Detect which cell encompasses the target text, then output its (X, Y) center coordinate. 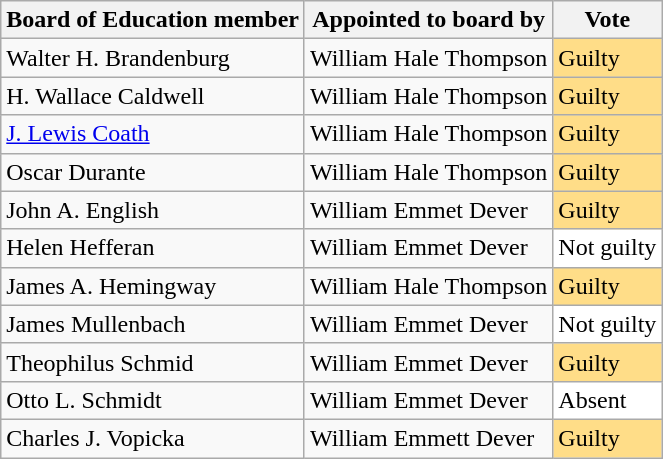
Absent (608, 400)
James A. Hemingway (153, 286)
William Emmett Dever (428, 438)
Helen Hefferan (153, 248)
James Mullenbach (153, 324)
H. Wallace Caldwell (153, 96)
Board of Education member (153, 20)
Appointed to board by (428, 20)
Theophilus Schmid (153, 362)
John A. English (153, 210)
Charles J. Vopicka (153, 438)
J. Lewis Coath (153, 134)
Oscar Durante (153, 172)
Otto L. Schmidt (153, 400)
Walter H. Brandenburg (153, 58)
Vote (608, 20)
